From the cell containing the given text, extract its center point as [X, Y] coordinate. 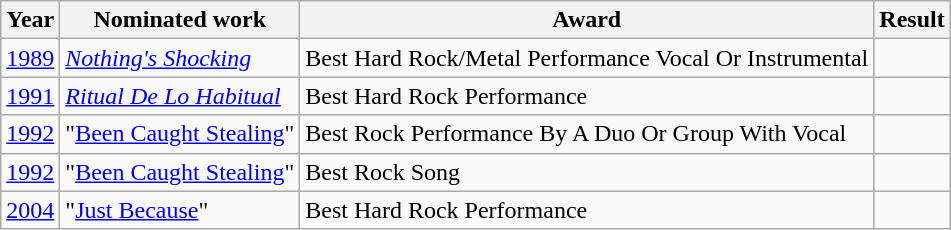
Award [587, 20]
2004 [30, 210]
Best Hard Rock/Metal Performance Vocal Or Instrumental [587, 58]
Year [30, 20]
Best Rock Performance By A Duo Or Group With Vocal [587, 134]
Nothing's Shocking [180, 58]
1991 [30, 96]
1989 [30, 58]
Result [912, 20]
Best Rock Song [587, 172]
Nominated work [180, 20]
Ritual De Lo Habitual [180, 96]
"Just Because" [180, 210]
